Provide the (X, Y) coordinate of the cell's center where the given text is located.  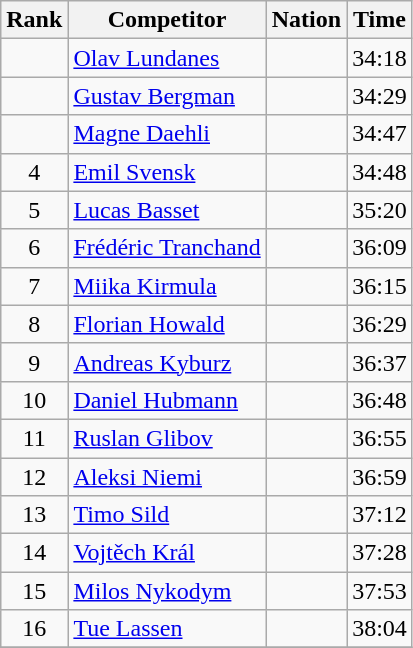
Emil Svensk (167, 172)
36:48 (380, 400)
12 (34, 477)
36:29 (380, 324)
34:47 (380, 134)
34:18 (380, 58)
Lucas Basset (167, 210)
36:55 (380, 438)
38:04 (380, 629)
13 (34, 515)
Ruslan Glibov (167, 438)
36:59 (380, 477)
Olav Lundanes (167, 58)
37:12 (380, 515)
6 (34, 248)
Tue Lassen (167, 629)
35:20 (380, 210)
Milos Nykodym (167, 591)
37:53 (380, 591)
Time (380, 20)
34:29 (380, 96)
37:28 (380, 553)
7 (34, 286)
Aleksi Niemi (167, 477)
5 (34, 210)
11 (34, 438)
10 (34, 400)
15 (34, 591)
Andreas Kyburz (167, 362)
Vojtěch Král (167, 553)
36:15 (380, 286)
Florian Howald (167, 324)
Nation (306, 20)
36:09 (380, 248)
34:48 (380, 172)
Daniel Hubmann (167, 400)
9 (34, 362)
8 (34, 324)
Competitor (167, 20)
14 (34, 553)
Rank (34, 20)
Miika Kirmula (167, 286)
Frédéric Tranchand (167, 248)
16 (34, 629)
36:37 (380, 362)
4 (34, 172)
Gustav Bergman (167, 96)
Magne Daehli (167, 134)
Timo Sild (167, 515)
